Scan for the cell matching the given text and deliver its [X, Y] coordinate at center. 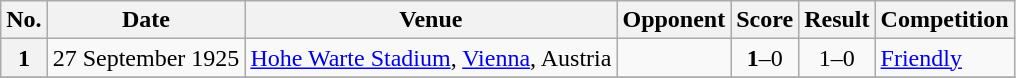
27 September 1925 [146, 58]
Hohe Warte Stadium, Vienna, Austria [431, 58]
Score [765, 20]
1 [24, 58]
No. [24, 20]
Result [837, 20]
Competition [944, 20]
Opponent [674, 20]
Venue [431, 20]
Friendly [944, 58]
Date [146, 20]
